For the text-containing cell, return its midpoint in [X, Y] coordinate format. 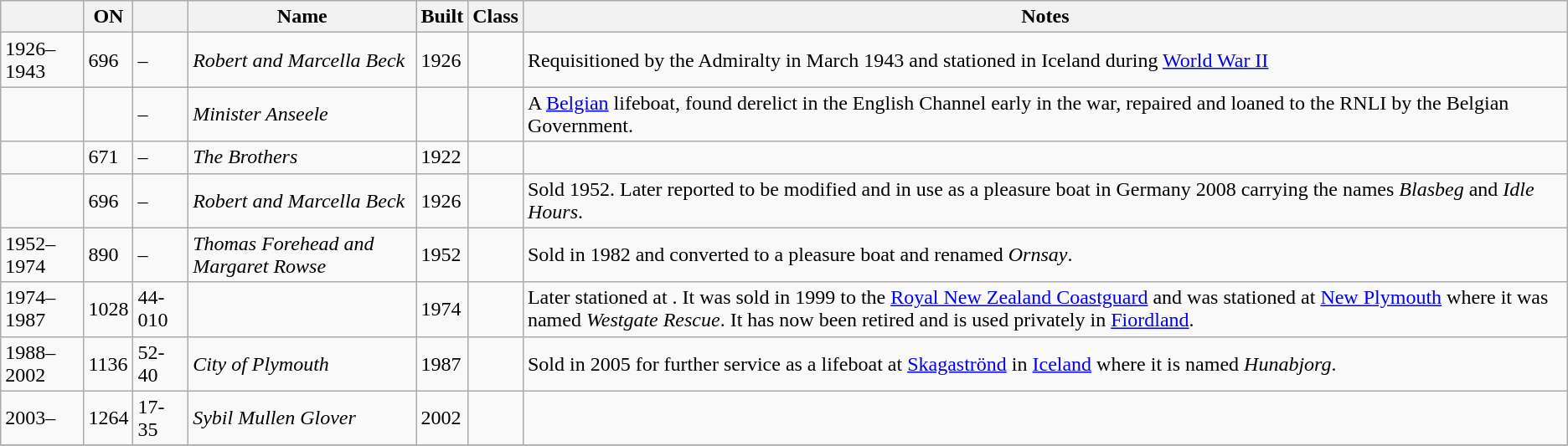
2003– [42, 418]
1028 [109, 310]
1136 [109, 363]
1974–1987 [42, 310]
52-40 [161, 363]
Sold in 2005 for further service as a lifeboat at Skagaströnd in Iceland where it is named Hunabjorg. [1045, 363]
44-010 [161, 310]
Sybil Mullen Glover [302, 418]
2002 [442, 418]
17-35 [161, 418]
Built [442, 17]
Sold in 1982 and converted to a pleasure boat and renamed Ornsay. [1045, 254]
1974 [442, 310]
1952 [442, 254]
Class [496, 17]
671 [109, 157]
1922 [442, 157]
The Brothers [302, 157]
Requisitioned by the Admiralty in March 1943 and stationed in Iceland during World War II [1045, 60]
Sold 1952. Later reported to be modified and in use as a pleasure boat in Germany 2008 carrying the names Blasbeg and Idle Hours. [1045, 201]
Name [302, 17]
1952–1974 [42, 254]
1988–2002 [42, 363]
Notes [1045, 17]
City of Plymouth [302, 363]
Thomas Forehead and Margaret Rowse [302, 254]
890 [109, 254]
1926–1943 [42, 60]
A Belgian lifeboat, found derelict in the English Channel early in the war, repaired and loaned to the RNLI by the Belgian Government. [1045, 114]
1264 [109, 418]
ON [109, 17]
Minister Anseele [302, 114]
1987 [442, 363]
